Find where the given text appears and provide that cell's center as (X, Y) coordinate. 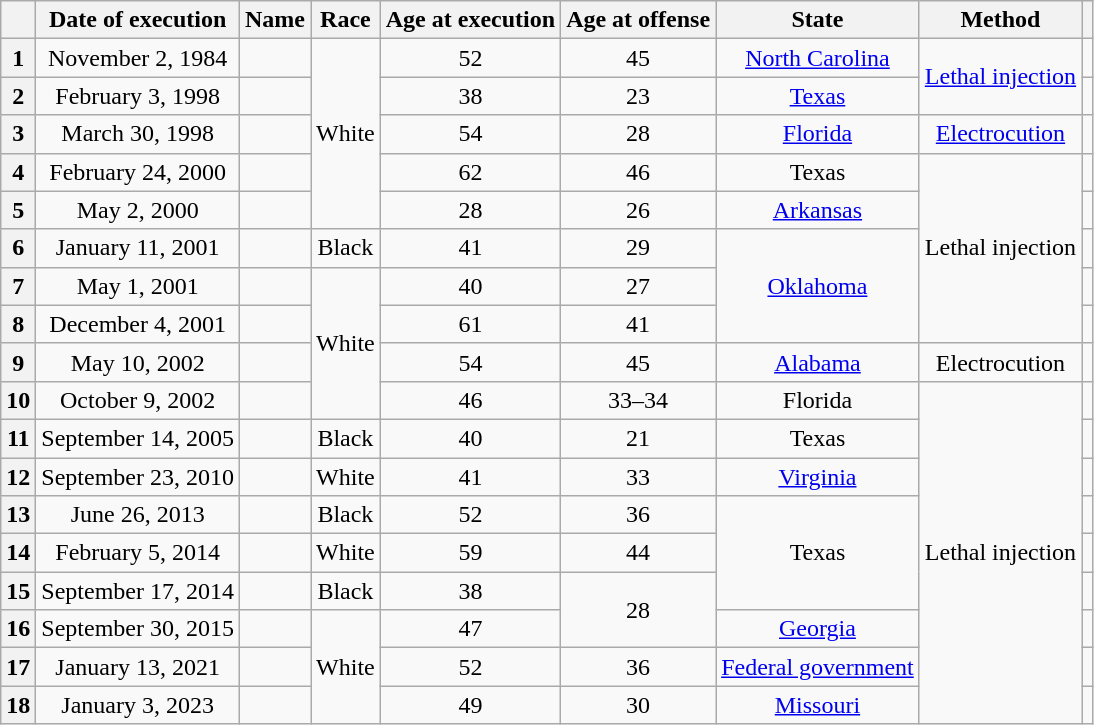
Federal government (818, 667)
15 (18, 591)
February 3, 1998 (138, 96)
6 (18, 248)
26 (638, 210)
1 (18, 58)
3 (18, 134)
Alabama (818, 362)
23 (638, 96)
47 (470, 629)
May 2, 2000 (138, 210)
21 (638, 438)
February 24, 2000 (138, 172)
33–34 (638, 400)
18 (18, 705)
Virginia (818, 477)
Georgia (818, 629)
14 (18, 553)
May 1, 2001 (138, 286)
11 (18, 438)
16 (18, 629)
62 (470, 172)
March 30, 1998 (138, 134)
May 10, 2002 (138, 362)
44 (638, 553)
January 11, 2001 (138, 248)
7 (18, 286)
61 (470, 324)
September 17, 2014 (138, 591)
10 (18, 400)
30 (638, 705)
27 (638, 286)
Age at execution (470, 20)
January 3, 2023 (138, 705)
13 (18, 515)
Missouri (818, 705)
9 (18, 362)
December 4, 2001 (138, 324)
17 (18, 667)
5 (18, 210)
Name (276, 20)
November 2, 1984 (138, 58)
2 (18, 96)
29 (638, 248)
59 (470, 553)
October 9, 2002 (138, 400)
Age at offense (638, 20)
January 13, 2021 (138, 667)
Date of execution (138, 20)
49 (470, 705)
4 (18, 172)
State (818, 20)
June 26, 2013 (138, 515)
Method (1000, 20)
Race (346, 20)
September 30, 2015 (138, 629)
33 (638, 477)
North Carolina (818, 58)
12 (18, 477)
Oklahoma (818, 286)
Arkansas (818, 210)
February 5, 2014 (138, 553)
September 23, 2010 (138, 477)
September 14, 2005 (138, 438)
8 (18, 324)
